From the cell containing the given text, extract its center point as (X, Y) coordinate. 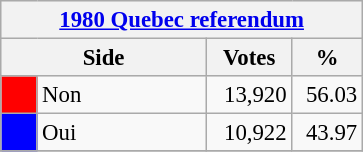
43.97 (328, 133)
% (328, 58)
Votes (249, 58)
10,922 (249, 133)
Non (122, 95)
13,920 (249, 95)
56.03 (328, 95)
Side (104, 58)
Oui (122, 133)
1980 Quebec referendum (182, 20)
